Identify which cell holds the provided text, then report its [x, y] central coordinate. 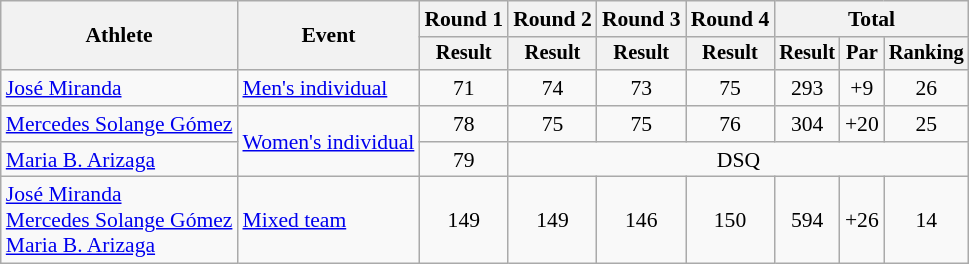
DSQ [738, 160]
25 [926, 124]
Mixed team [328, 220]
Round 1 [464, 19]
594 [807, 220]
74 [552, 88]
150 [730, 220]
146 [642, 220]
Maria B. Arizaga [120, 160]
Round 3 [642, 19]
+9 [862, 88]
José MirandaMercedes Solange GómezMaria B. Arizaga [120, 220]
293 [807, 88]
+26 [862, 220]
Round 4 [730, 19]
73 [642, 88]
26 [926, 88]
Ranking [926, 54]
José Miranda [120, 88]
78 [464, 124]
Athlete [120, 36]
Mercedes Solange Gómez [120, 124]
Round 2 [552, 19]
Total [871, 19]
+20 [862, 124]
79 [464, 160]
304 [807, 124]
Men's individual [328, 88]
14 [926, 220]
Par [862, 54]
76 [730, 124]
Women's individual [328, 142]
71 [464, 88]
Event [328, 36]
